For the text-containing cell, return its midpoint in (X, Y) coordinate format. 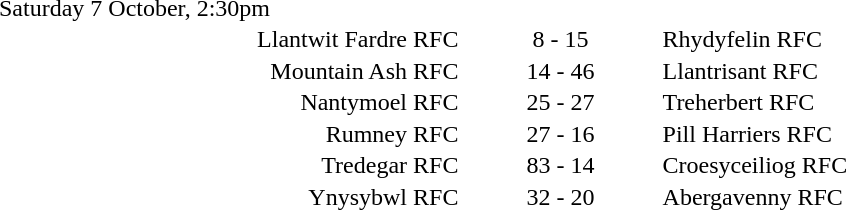
14 - 46 (560, 71)
27 - 16 (560, 134)
83 - 14 (560, 165)
25 - 27 (560, 103)
8 - 15 (560, 39)
